Return the [X, Y] coordinate for the center point of the cell that contains the specified text.  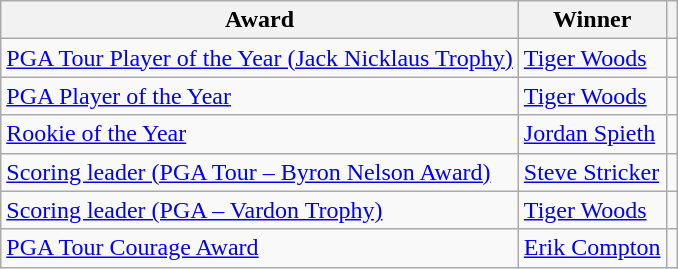
Winner [592, 20]
Scoring leader (PGA Tour – Byron Nelson Award) [260, 172]
Rookie of the Year [260, 134]
Jordan Spieth [592, 134]
Steve Stricker [592, 172]
PGA Tour Courage Award [260, 248]
Award [260, 20]
PGA Tour Player of the Year (Jack Nicklaus Trophy) [260, 58]
Erik Compton [592, 248]
PGA Player of the Year [260, 96]
Scoring leader (PGA – Vardon Trophy) [260, 210]
